Determine the [X, Y] coordinate at the center of the cell enclosing the given text.  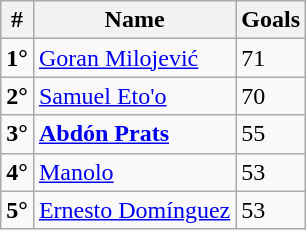
2° [18, 96]
70 [271, 96]
Goran Milojević [134, 58]
Abdón Prats [134, 134]
Ernesto Domínguez [134, 210]
Name [134, 20]
Samuel Eto'o [134, 96]
3° [18, 134]
# [18, 20]
4° [18, 172]
71 [271, 58]
5° [18, 210]
Manolo [134, 172]
1° [18, 58]
55 [271, 134]
Goals [271, 20]
